Find where the given text appears and provide that cell's center as [X, Y] coordinate. 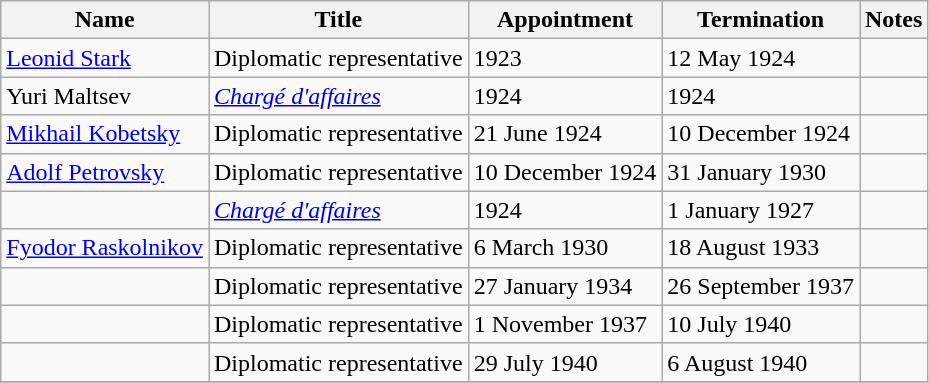
Fyodor Raskolnikov [105, 248]
29 July 1940 [565, 362]
Appointment [565, 20]
10 July 1940 [761, 324]
Mikhail Kobetsky [105, 134]
Termination [761, 20]
Name [105, 20]
12 May 1924 [761, 58]
26 September 1937 [761, 286]
18 August 1933 [761, 248]
Notes [894, 20]
Yuri Maltsev [105, 96]
1923 [565, 58]
Leonid Stark [105, 58]
27 January 1934 [565, 286]
Adolf Petrovsky [105, 172]
21 June 1924 [565, 134]
1 January 1927 [761, 210]
1 November 1937 [565, 324]
6 March 1930 [565, 248]
31 January 1930 [761, 172]
6 August 1940 [761, 362]
Title [338, 20]
